Scan for the cell matching the given text and deliver its [x, y] coordinate at center. 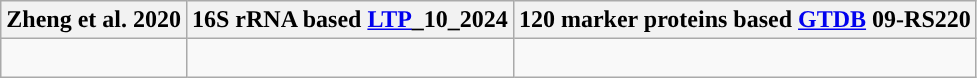
16S rRNA based LTP_10_2024 [350, 20]
Zheng et al. 2020 [94, 20]
120 marker proteins based GTDB 09-RS220 [744, 20]
